Extract the (X, Y) coordinate from the center of the cell holding the provided text.  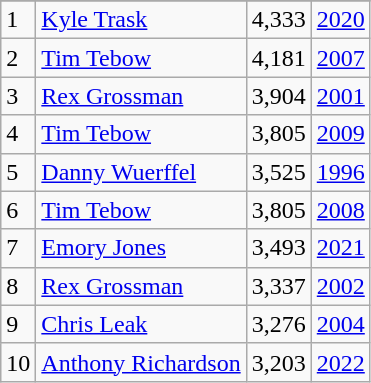
3 (18, 96)
2022 (340, 362)
2009 (340, 134)
3,337 (278, 286)
3,276 (278, 324)
2002 (340, 286)
Chris Leak (141, 324)
10 (18, 362)
3,203 (278, 362)
2004 (340, 324)
4 (18, 134)
Emory Jones (141, 248)
3,493 (278, 248)
6 (18, 210)
3,525 (278, 172)
2008 (340, 210)
5 (18, 172)
4,333 (278, 20)
2007 (340, 58)
Anthony Richardson (141, 362)
2021 (340, 248)
7 (18, 248)
1996 (340, 172)
Danny Wuerffel (141, 172)
3,904 (278, 96)
2001 (340, 96)
4,181 (278, 58)
9 (18, 324)
2020 (340, 20)
8 (18, 286)
1 (18, 20)
Kyle Trask (141, 20)
2 (18, 58)
